Capture the cell that displays the provided text and extract its (x, y) central coordinate. 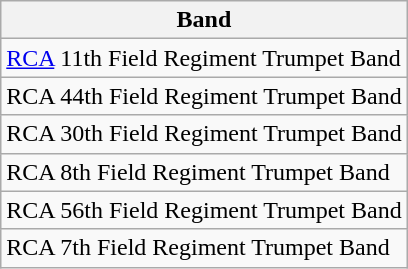
RCA 44th Field Regiment Trumpet Band (204, 96)
RCA 7th Field Regiment Trumpet Band (204, 248)
RCA 8th Field Regiment Trumpet Band (204, 172)
Band (204, 20)
RCA 56th Field Regiment Trumpet Band (204, 210)
RCA 30th Field Regiment Trumpet Band (204, 134)
RCA 11th Field Regiment Trumpet Band (204, 58)
